Output the (X, Y) coordinate of the center of the cell containing the given text.  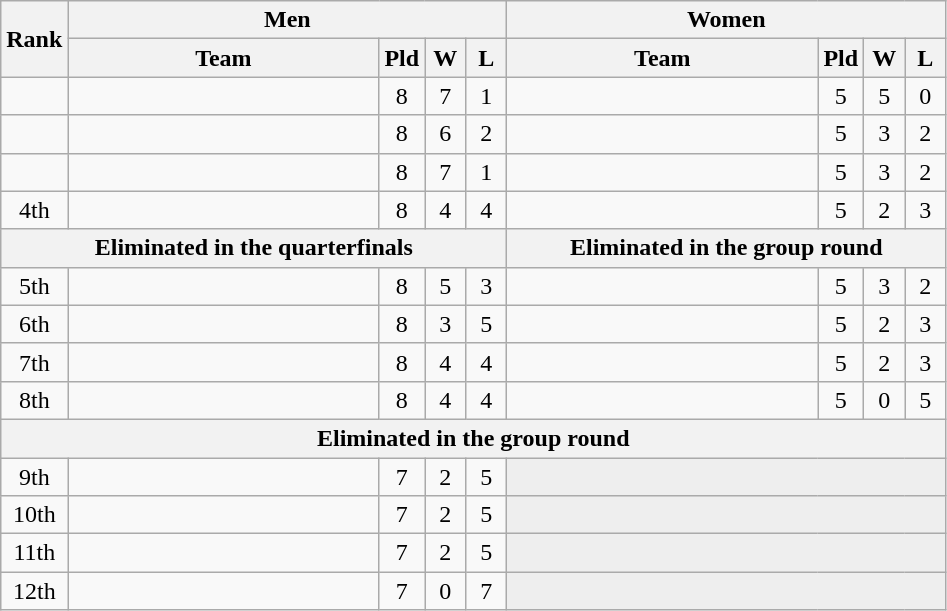
Rank (34, 39)
6th (34, 324)
8th (34, 400)
7th (34, 362)
Men (288, 20)
10th (34, 515)
5th (34, 286)
Eliminated in the quarterfinals (254, 248)
4th (34, 210)
12th (34, 591)
9th (34, 477)
Women (726, 20)
6 (446, 134)
11th (34, 553)
